Return [X, Y] of the center of cell containing provided text 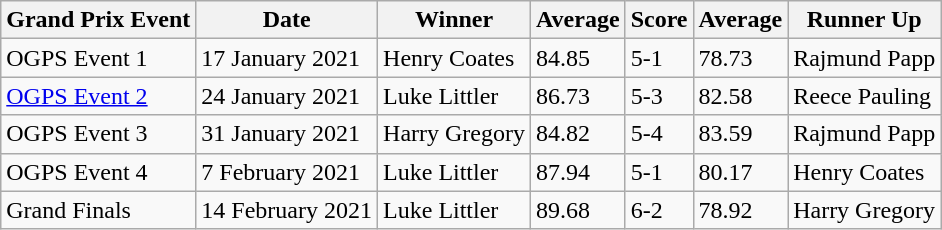
Grand Prix Event [98, 20]
82.58 [740, 96]
OGPS Event 1 [98, 58]
86.73 [578, 96]
Winner [454, 20]
Reece Pauling [864, 96]
5-3 [659, 96]
OGPS Event 2 [98, 96]
83.59 [740, 134]
78.92 [740, 210]
Grand Finals [98, 210]
Score [659, 20]
89.68 [578, 210]
17 January 2021 [287, 58]
84.85 [578, 58]
7 February 2021 [287, 172]
87.94 [578, 172]
84.82 [578, 134]
5-4 [659, 134]
80.17 [740, 172]
6-2 [659, 210]
78.73 [740, 58]
14 February 2021 [287, 210]
OGPS Event 4 [98, 172]
Runner Up [864, 20]
24 January 2021 [287, 96]
OGPS Event 3 [98, 134]
31 January 2021 [287, 134]
Date [287, 20]
